Extract the (X, Y) coordinate from the center of the cell holding the provided text.  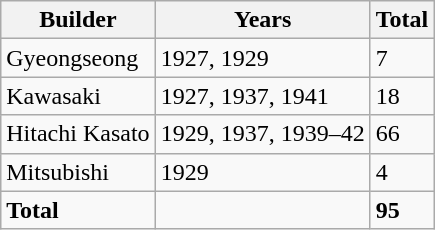
18 (402, 96)
Mitsubishi (78, 172)
95 (402, 210)
1927, 1929 (262, 58)
7 (402, 58)
Hitachi Kasato (78, 134)
Builder (78, 20)
Years (262, 20)
Gyeongseong (78, 58)
Kawasaki (78, 96)
66 (402, 134)
1929, 1937, 1939–42 (262, 134)
4 (402, 172)
1929 (262, 172)
1927, 1937, 1941 (262, 96)
